Scan for the cell matching the given text and deliver its (X, Y) coordinate at center. 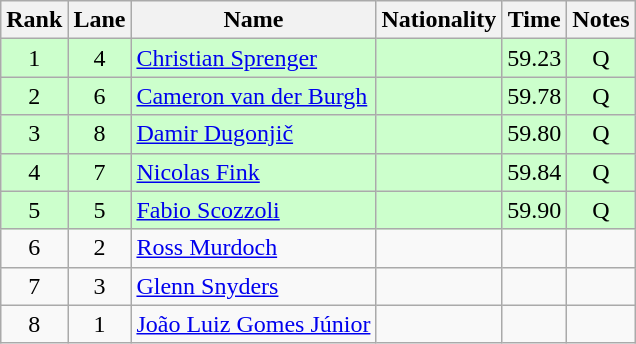
Christian Sprenger (254, 58)
Name (254, 20)
Time (534, 20)
Glenn Snyders (254, 286)
Fabio Scozzoli (254, 210)
Rank (34, 20)
João Luiz Gomes Júnior (254, 324)
59.23 (534, 58)
59.78 (534, 96)
59.90 (534, 210)
Damir Dugonjič (254, 134)
Nationality (439, 20)
Notes (601, 20)
59.80 (534, 134)
Nicolas Fink (254, 172)
Cameron van der Burgh (254, 96)
Ross Murdoch (254, 248)
Lane (100, 20)
59.84 (534, 172)
